Identify which cell holds the provided text, then report its [x, y] central coordinate. 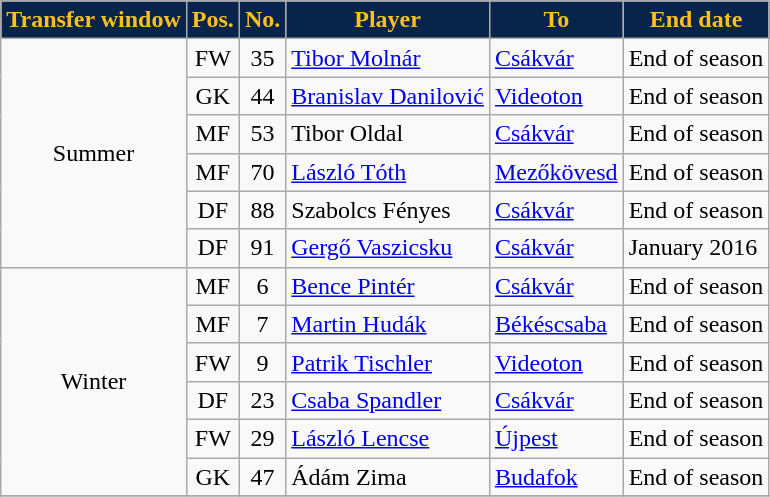
Gergő Vaszicsku [388, 248]
47 [262, 477]
January 2016 [696, 248]
70 [262, 172]
Summer [94, 153]
Újpest [556, 438]
To [556, 20]
Pos. [212, 20]
Tibor Molnár [388, 58]
29 [262, 438]
Budafok [556, 477]
Branislav Danilović [388, 96]
Martin Hudák [388, 324]
Tibor Oldal [388, 134]
No. [262, 20]
László Lencse [388, 438]
53 [262, 134]
Szabolcs Fényes [388, 210]
Player [388, 20]
Csaba Spandler [388, 400]
91 [262, 248]
Winter [94, 381]
6 [262, 286]
End date [696, 20]
9 [262, 362]
23 [262, 400]
7 [262, 324]
Transfer window [94, 20]
László Tóth [388, 172]
Békéscsaba [556, 324]
Ádám Zima [388, 477]
88 [262, 210]
Patrik Tischler [388, 362]
Mezőkövesd [556, 172]
Bence Pintér [388, 286]
35 [262, 58]
44 [262, 96]
